Identify which cell holds the provided text, then report its [X, Y] central coordinate. 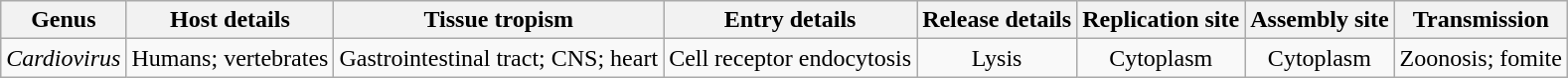
Cardiovirus [64, 58]
Cell receptor endocytosis [791, 58]
Host details [231, 20]
Tissue tropism [499, 20]
Zoonosis; fomite [1481, 58]
Transmission [1481, 20]
Genus [64, 20]
Assembly site [1320, 20]
Release details [998, 20]
Lysis [998, 58]
Entry details [791, 20]
Humans; vertebrates [231, 58]
Gastrointestinal tract; CNS; heart [499, 58]
Replication site [1161, 20]
